Extract the (x, y) coordinate from the center of the cell holding the provided text.  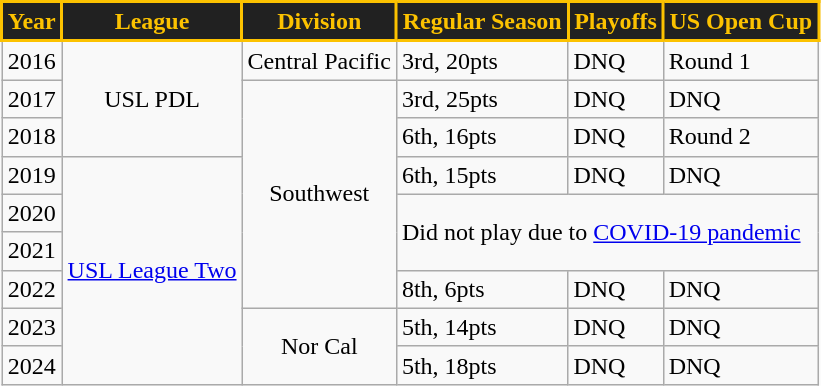
Did not play due to COVID-19 pandemic (607, 232)
Round 2 (740, 137)
2017 (32, 99)
USL PDL (152, 98)
2021 (32, 251)
Year (32, 22)
Southwest (319, 194)
League (152, 22)
5th, 18pts (482, 365)
6th, 16pts (482, 137)
8th, 6pts (482, 289)
2023 (32, 327)
USL League Two (152, 270)
Regular Season (482, 22)
2022 (32, 289)
2016 (32, 60)
2020 (32, 213)
3rd, 20pts (482, 60)
2024 (32, 365)
US Open Cup (740, 22)
Central Pacific (319, 60)
3rd, 25pts (482, 99)
Round 1 (740, 60)
5th, 14pts (482, 327)
6th, 15pts (482, 175)
2019 (32, 175)
2018 (32, 137)
Playoffs (616, 22)
Division (319, 22)
Nor Cal (319, 346)
